Capture the cell that displays the provided text and extract its (X, Y) central coordinate. 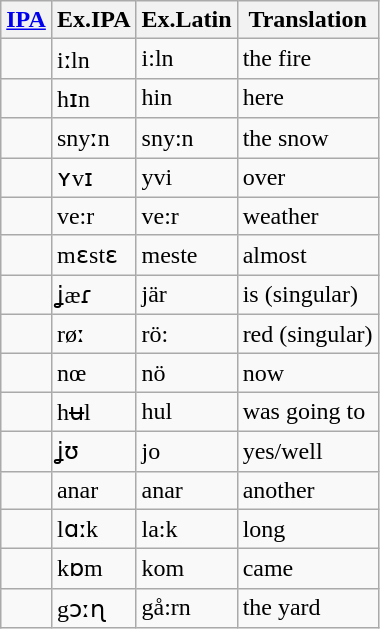
another (308, 490)
jo (186, 451)
røː (94, 334)
now (308, 373)
the snow (308, 138)
ʝʊ (94, 451)
Translation (308, 20)
snyːn (94, 138)
hin (186, 98)
yes/well (308, 451)
jär (186, 295)
the yard (308, 608)
hʉl (94, 412)
Ex.Latin (186, 20)
here (308, 98)
mɛstɛ (94, 255)
Ex.IPA (94, 20)
came (308, 569)
kɒm (94, 569)
weather (308, 216)
long (308, 529)
was going to (308, 412)
gå:rn (186, 608)
iːln (94, 59)
the fire (308, 59)
i:ln (186, 59)
gɔːɳ (94, 608)
ʝæɾ (94, 295)
lɑːk (94, 529)
is (singular) (308, 295)
nö (186, 373)
IPA (26, 20)
sny:n (186, 138)
nœ (94, 373)
over (308, 178)
red (singular) (308, 334)
hɪn (94, 98)
hul (186, 412)
la:k (186, 529)
meste (186, 255)
kom (186, 569)
ʏvɪ (94, 178)
yvi (186, 178)
rö: (186, 334)
almost (308, 255)
